Detect which cell encompasses the target text, then output its (x, y) center coordinate. 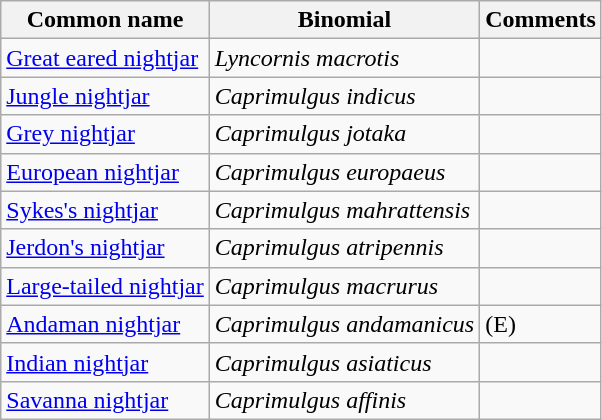
Indian nightjar (106, 362)
Common name (106, 20)
Andaman nightjar (106, 324)
Sykes's nightjar (106, 210)
Caprimulgus jotaka (344, 134)
Caprimulgus asiaticus (344, 362)
Savanna nightjar (106, 400)
Caprimulgus affinis (344, 400)
Large-tailed nightjar (106, 286)
Caprimulgus europaeus (344, 172)
Jungle nightjar (106, 96)
Comments (541, 20)
(E) (541, 324)
Caprimulgus andamanicus (344, 324)
Binomial (344, 20)
Caprimulgus indicus (344, 96)
European nightjar (106, 172)
Great eared nightjar (106, 58)
Caprimulgus mahrattensis (344, 210)
Grey nightjar (106, 134)
Lyncornis macrotis (344, 58)
Jerdon's nightjar (106, 248)
Caprimulgus macrurus (344, 286)
Caprimulgus atripennis (344, 248)
